For the text-containing cell, return its midpoint in (X, Y) coordinate format. 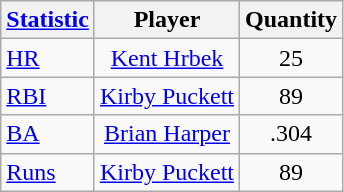
HR (48, 58)
Statistic (48, 20)
Player (166, 20)
BA (48, 134)
25 (292, 58)
Runs (48, 172)
RBI (48, 96)
Kent Hrbek (166, 58)
.304 (292, 134)
Brian Harper (166, 134)
Quantity (292, 20)
